Return the [x, y] coordinate for the center point of the cell that contains the specified text.  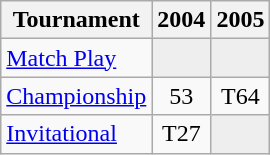
Championship [76, 96]
Invitational [76, 134]
T64 [240, 96]
2004 [182, 20]
T27 [182, 134]
2005 [240, 20]
53 [182, 96]
Tournament [76, 20]
Match Play [76, 58]
